Return (x, y) of the center of cell containing provided text 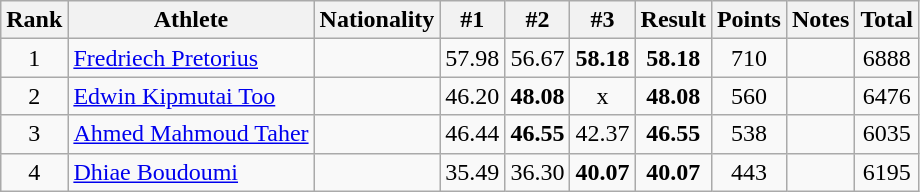
6195 (887, 172)
36.30 (538, 172)
57.98 (472, 58)
443 (748, 172)
#3 (602, 20)
Athlete (191, 20)
Rank (34, 20)
538 (748, 134)
3 (34, 134)
35.49 (472, 172)
Dhiae Boudoumi (191, 172)
x (602, 96)
46.44 (472, 134)
#2 (538, 20)
46.20 (472, 96)
#1 (472, 20)
2 (34, 96)
Notes (820, 20)
42.37 (602, 134)
Ahmed Mahmoud Taher (191, 134)
Nationality (377, 20)
560 (748, 96)
6888 (887, 58)
710 (748, 58)
56.67 (538, 58)
Total (887, 20)
Points (748, 20)
Fredriech Pretorius (191, 58)
Edwin Kipmutai Too (191, 96)
Result (673, 20)
6476 (887, 96)
4 (34, 172)
1 (34, 58)
6035 (887, 134)
